From the cell containing the given text, extract its center point as (X, Y) coordinate. 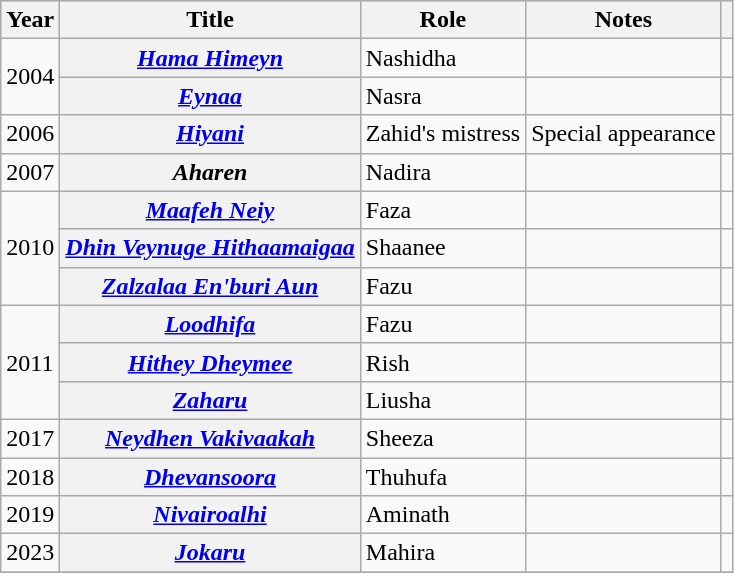
Notes (624, 20)
Nashidha (442, 58)
Rish (442, 362)
Hama Himeyn (210, 58)
2004 (30, 77)
Shaanee (442, 248)
Zahid's mistress (442, 134)
Jokaru (210, 553)
Special appearance (624, 134)
Liusha (442, 400)
2010 (30, 248)
Faza (442, 210)
Hiyani (210, 134)
Neydhen Vakivaakah (210, 438)
2018 (30, 477)
2007 (30, 172)
Eynaa (210, 96)
Dhin Veynuge Hithaamaigaa (210, 248)
Hithey Dheymee (210, 362)
Zaharu (210, 400)
2006 (30, 134)
Nivairoalhi (210, 515)
Title (210, 20)
Nasra (442, 96)
Zalzalaa En'buri Aun (210, 286)
Nadira (442, 172)
Aharen (210, 172)
Year (30, 20)
2023 (30, 553)
2019 (30, 515)
Role (442, 20)
Loodhifa (210, 324)
Maafeh Neiy (210, 210)
Thuhufa (442, 477)
Aminath (442, 515)
2017 (30, 438)
Mahira (442, 553)
Dhevansoora (210, 477)
2011 (30, 362)
Sheeza (442, 438)
